Extract the [x, y] coordinate from the center of the cell holding the provided text.  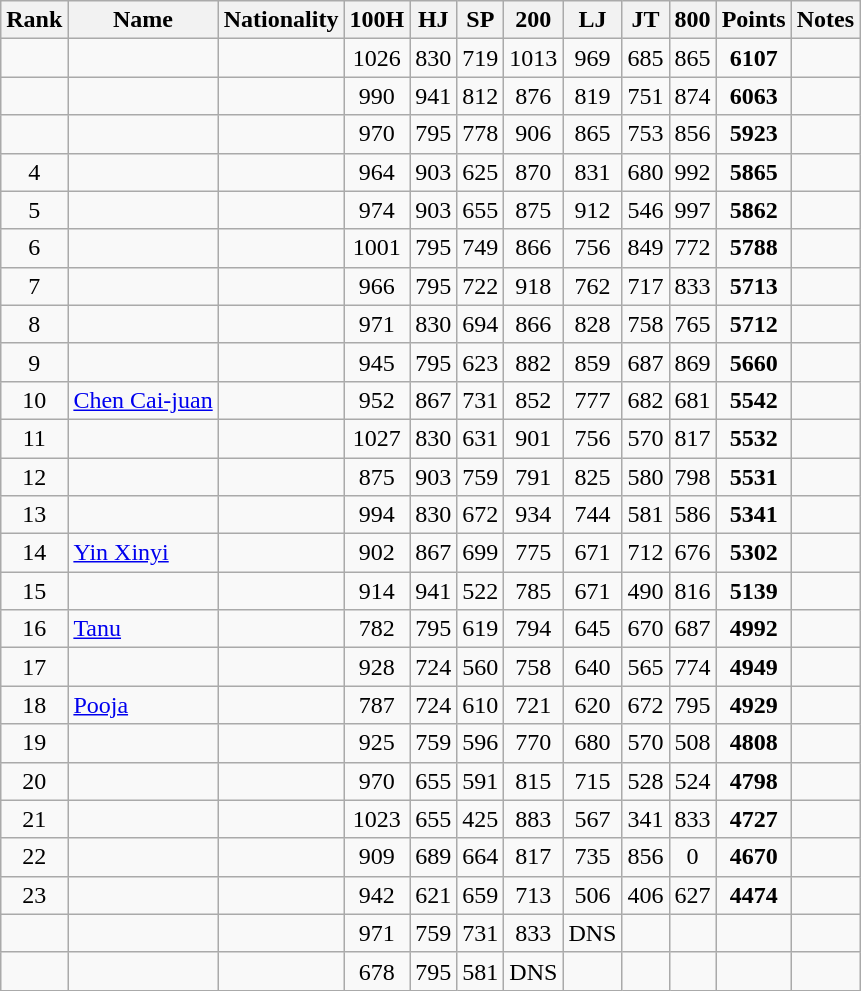
23 [34, 895]
18 [34, 705]
681 [692, 400]
4670 [754, 857]
791 [534, 477]
969 [592, 58]
925 [377, 743]
912 [592, 210]
1026 [377, 58]
508 [692, 743]
14 [34, 553]
522 [480, 591]
506 [592, 895]
5302 [754, 553]
625 [480, 172]
0 [692, 857]
17 [34, 667]
928 [377, 667]
5862 [754, 210]
859 [592, 362]
LJ [592, 20]
934 [534, 515]
815 [534, 781]
990 [377, 96]
689 [434, 857]
591 [480, 781]
610 [480, 705]
777 [592, 400]
4 [34, 172]
JT [646, 20]
782 [377, 629]
Name [143, 20]
Pooja [143, 705]
992 [692, 172]
775 [534, 553]
1027 [377, 438]
744 [592, 515]
715 [592, 781]
735 [592, 857]
6107 [754, 58]
945 [377, 362]
909 [377, 857]
918 [534, 286]
Tanu [143, 629]
4992 [754, 629]
524 [692, 781]
620 [592, 705]
5788 [754, 248]
4949 [754, 667]
670 [646, 629]
1023 [377, 819]
4798 [754, 781]
828 [592, 324]
765 [692, 324]
800 [692, 20]
685 [646, 58]
22 [34, 857]
4808 [754, 743]
528 [646, 781]
4727 [754, 819]
676 [692, 553]
580 [646, 477]
5532 [754, 438]
11 [34, 438]
751 [646, 96]
774 [692, 667]
560 [480, 667]
869 [692, 362]
974 [377, 210]
490 [646, 591]
5923 [754, 134]
200 [534, 20]
678 [377, 971]
100H [377, 20]
5660 [754, 362]
16 [34, 629]
682 [646, 400]
997 [692, 210]
623 [480, 362]
659 [480, 895]
852 [534, 400]
6 [34, 248]
5 [34, 210]
5865 [754, 172]
753 [646, 134]
HJ [434, 20]
5341 [754, 515]
621 [434, 895]
966 [377, 286]
816 [692, 591]
640 [592, 667]
883 [534, 819]
994 [377, 515]
546 [646, 210]
4474 [754, 895]
719 [480, 58]
19 [34, 743]
12 [34, 477]
5531 [754, 477]
6063 [754, 96]
341 [646, 819]
5712 [754, 324]
882 [534, 362]
812 [480, 96]
699 [480, 553]
645 [592, 629]
825 [592, 477]
787 [377, 705]
20 [34, 781]
831 [592, 172]
870 [534, 172]
694 [480, 324]
13 [34, 515]
Yin Xinyi [143, 553]
906 [534, 134]
406 [646, 895]
596 [480, 743]
7 [34, 286]
SP [480, 20]
Chen Cai-juan [143, 400]
964 [377, 172]
713 [534, 895]
631 [480, 438]
619 [480, 629]
5713 [754, 286]
1001 [377, 248]
21 [34, 819]
567 [592, 819]
627 [692, 895]
794 [534, 629]
722 [480, 286]
762 [592, 286]
712 [646, 553]
Points [754, 20]
749 [480, 248]
819 [592, 96]
8 [34, 324]
1013 [534, 58]
5542 [754, 400]
Notes [825, 20]
798 [692, 477]
586 [692, 515]
952 [377, 400]
914 [377, 591]
902 [377, 553]
Rank [34, 20]
565 [646, 667]
849 [646, 248]
778 [480, 134]
4929 [754, 705]
664 [480, 857]
785 [534, 591]
10 [34, 400]
772 [692, 248]
770 [534, 743]
942 [377, 895]
5139 [754, 591]
717 [646, 286]
721 [534, 705]
901 [534, 438]
15 [34, 591]
874 [692, 96]
876 [534, 96]
Nationality [281, 20]
425 [480, 819]
9 [34, 362]
